Determine the (X, Y) coordinate at the center of the cell enclosing the given text.  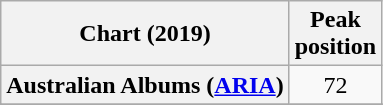
Peakposition (335, 34)
Australian Albums (ARIA) (145, 85)
72 (335, 85)
Chart (2019) (145, 34)
